Pinpoint the cell where the given text exists, returning its (X, Y) midpoint coordinate. 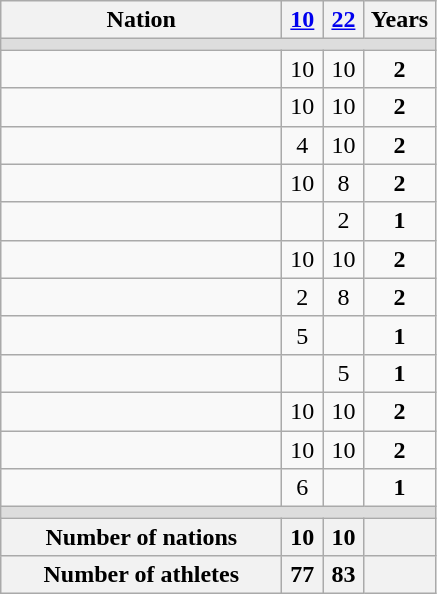
Number of athletes (142, 575)
83 (344, 575)
4 (302, 145)
77 (302, 575)
22 (344, 20)
Number of nations (142, 537)
6 (302, 488)
Nation (142, 20)
Years (400, 20)
